Capture the cell that displays the provided text and extract its [x, y] central coordinate. 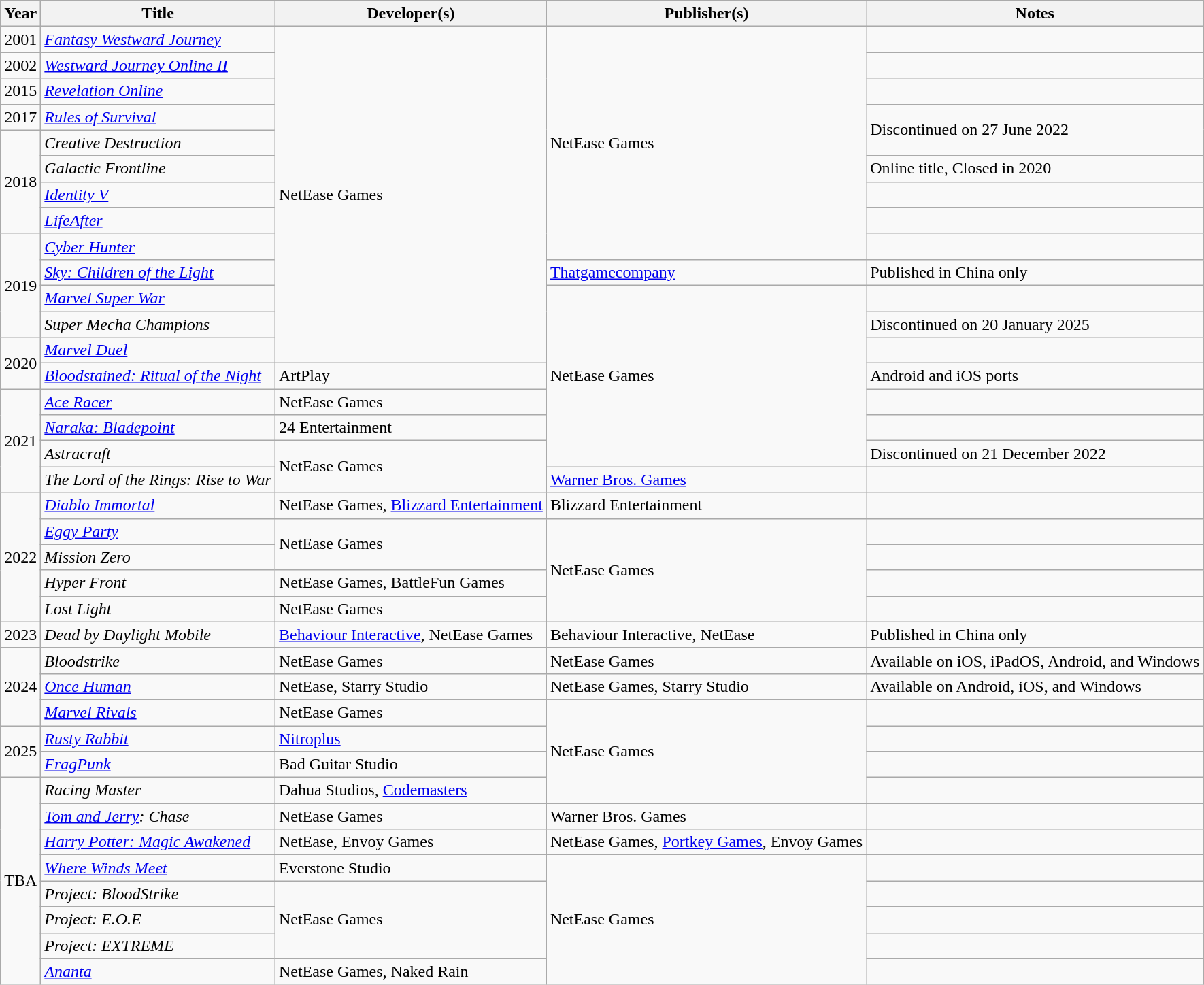
NetEase, Envoy Games [411, 842]
Rusty Rabbit [158, 738]
Where Winds Meet [158, 868]
Discontinued on 20 January 2025 [1035, 324]
NetEase Games, Portkey Games, Envoy Games [706, 842]
Notes [1035, 14]
Super Mecha Champions [158, 324]
NetEase Games, Naked Rain [411, 971]
The Lord of the Rings: Rise to War [158, 480]
Bloodstrike [158, 661]
Mission Zero [158, 557]
2015 [20, 91]
Behaviour Interactive, NetEase Games [411, 635]
Creative Destruction [158, 143]
Ace Racer [158, 402]
Diablo Immortal [158, 505]
Year [20, 14]
ArtPlay [411, 376]
Discontinued on 21 December 2022 [1035, 454]
Astracraft [158, 454]
2024 [20, 686]
Thatgamecompany [706, 272]
Revelation Online [158, 91]
Dahua Studios, Codemasters [411, 790]
Project: EXTREME [158, 946]
Identity V [158, 195]
Rules of Survival [158, 117]
Bloodstained: Ritual of the Night [158, 376]
Marvel Super War [158, 298]
Available on Android, iOS, and Windows [1035, 686]
Online title, Closed in 2020 [1035, 169]
2021 [20, 441]
TBA [20, 881]
Dead by Daylight Mobile [158, 635]
Title [158, 14]
Available on iOS, iPadOS, Android, and Windows [1035, 661]
FragPunk [158, 765]
2001 [20, 39]
Behaviour Interactive, NetEase [706, 635]
Nitroplus [411, 738]
Lost Light [158, 609]
Android and iOS ports [1035, 376]
Project: E.O.E [158, 920]
NetEase Games, BattleFun Games [411, 583]
Naraka: Bladepoint [158, 428]
2020 [20, 363]
Galactic Frontline [158, 169]
Discontinued on 27 June 2022 [1035, 130]
24 Entertainment [411, 428]
NetEase, Starry Studio [411, 686]
2023 [20, 635]
Blizzard Entertainment [706, 505]
2018 [20, 182]
2022 [20, 557]
Once Human [158, 686]
2019 [20, 285]
Marvel Duel [158, 350]
NetEase Games, Starry Studio [706, 686]
Fantasy Westward Journey [158, 39]
Westward Journey Online II [158, 65]
Racing Master [158, 790]
2017 [20, 117]
Everstone Studio [411, 868]
2002 [20, 65]
Sky: Children of the Light [158, 272]
Developer(s) [411, 14]
Marvel Rivals [158, 712]
Harry Potter: Magic Awakened [158, 842]
Project: BloodStrike [158, 894]
Eggy Party [158, 531]
2025 [20, 751]
NetEase Games, Blizzard Entertainment [411, 505]
LifeAfter [158, 220]
Hyper Front [158, 583]
Publisher(s) [706, 14]
Tom and Jerry: Chase [158, 816]
Ananta [158, 971]
Cyber Hunter [158, 246]
Bad Guitar Studio [411, 765]
